Detect which cell encompasses the target text, then output its (x, y) center coordinate. 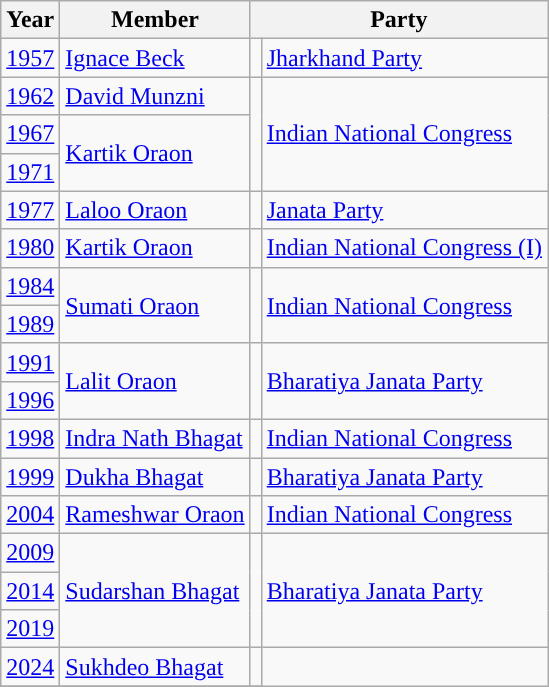
1980 (30, 248)
Dukha Bhagat (155, 477)
2019 (30, 629)
Lalit Oraon (155, 381)
Year (30, 20)
1967 (30, 134)
1996 (30, 400)
Ignace Beck (155, 58)
1962 (30, 96)
1991 (30, 362)
2024 (30, 667)
Party (398, 20)
Jharkhand Party (404, 58)
Member (155, 20)
David Munzni (155, 96)
Indra Nath Bhagat (155, 438)
1984 (30, 286)
Rameshwar Oraon (155, 515)
Laloo Oraon (155, 210)
Janata Party (404, 210)
1989 (30, 324)
2004 (30, 515)
2009 (30, 553)
Sumati Oraon (155, 305)
1977 (30, 210)
1957 (30, 58)
1971 (30, 172)
1998 (30, 438)
2014 (30, 591)
Sudarshan Bhagat (155, 591)
Indian National Congress (I) (404, 248)
1999 (30, 477)
Sukhdeo Bhagat (155, 667)
